Capture the cell that displays the provided text and extract its (x, y) central coordinate. 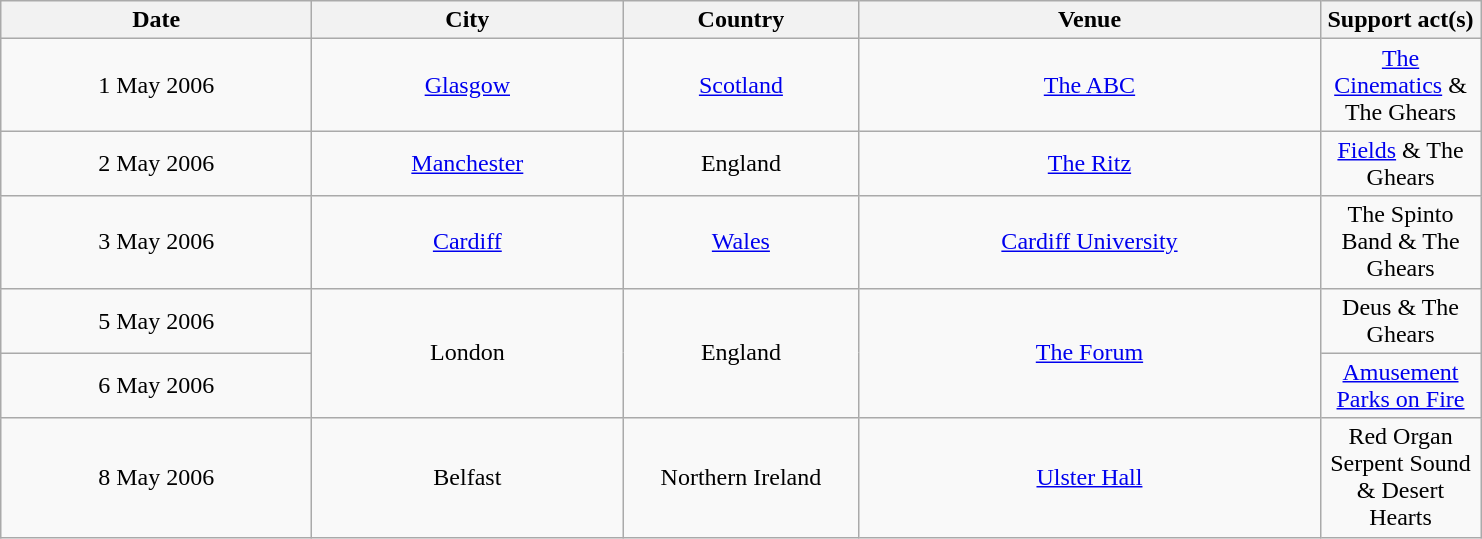
The Forum (1090, 353)
Country (741, 20)
The Spinto Band & The Ghears (1400, 242)
1 May 2006 (156, 85)
London (468, 353)
Cardiff (468, 242)
5 May 2006 (156, 320)
The Ritz (1090, 164)
Cardiff University (1090, 242)
City (468, 20)
Northern Ireland (741, 478)
3 May 2006 (156, 242)
Belfast (468, 478)
8 May 2006 (156, 478)
Scotland (741, 85)
Deus & The Ghears (1400, 320)
2 May 2006 (156, 164)
The ABC (1090, 85)
Support act(s) (1400, 20)
Venue (1090, 20)
Ulster Hall (1090, 478)
6 May 2006 (156, 386)
Date (156, 20)
Amusement Parks on Fire (1400, 386)
Wales (741, 242)
Glasgow (468, 85)
Fields & The Ghears (1400, 164)
The Cinematics & The Ghears (1400, 85)
Red Organ Serpent Sound & Desert Hearts (1400, 478)
Manchester (468, 164)
